Provide the (x, y) coordinate of the cell's center where the given text is located.  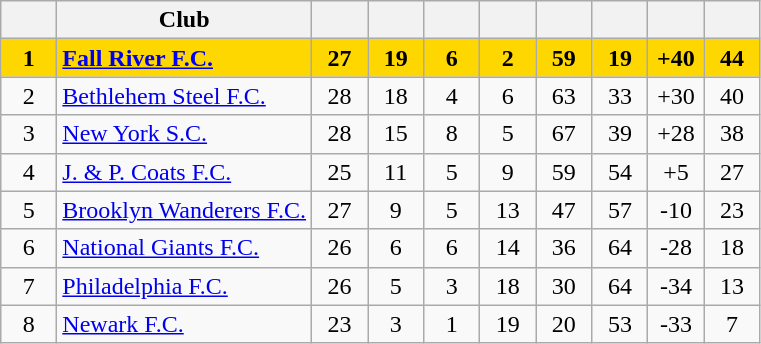
+5 (676, 172)
-28 (676, 248)
+28 (676, 134)
Philadelphia F.C. (184, 286)
J. & P. Coats F.C. (184, 172)
67 (564, 134)
Bethlehem Steel F.C. (184, 96)
National Giants F.C. (184, 248)
Newark F.C. (184, 324)
39 (620, 134)
36 (564, 248)
57 (620, 210)
-10 (676, 210)
63 (564, 96)
38 (732, 134)
11 (396, 172)
14 (508, 248)
33 (620, 96)
53 (620, 324)
-33 (676, 324)
25 (340, 172)
20 (564, 324)
-34 (676, 286)
30 (564, 286)
15 (396, 134)
New York S.C. (184, 134)
54 (620, 172)
+40 (676, 58)
44 (732, 58)
Brooklyn Wanderers F.C. (184, 210)
Club (184, 20)
47 (564, 210)
40 (732, 96)
+30 (676, 96)
Fall River F.C. (184, 58)
